Detect which cell encompasses the target text, then output its [X, Y] center coordinate. 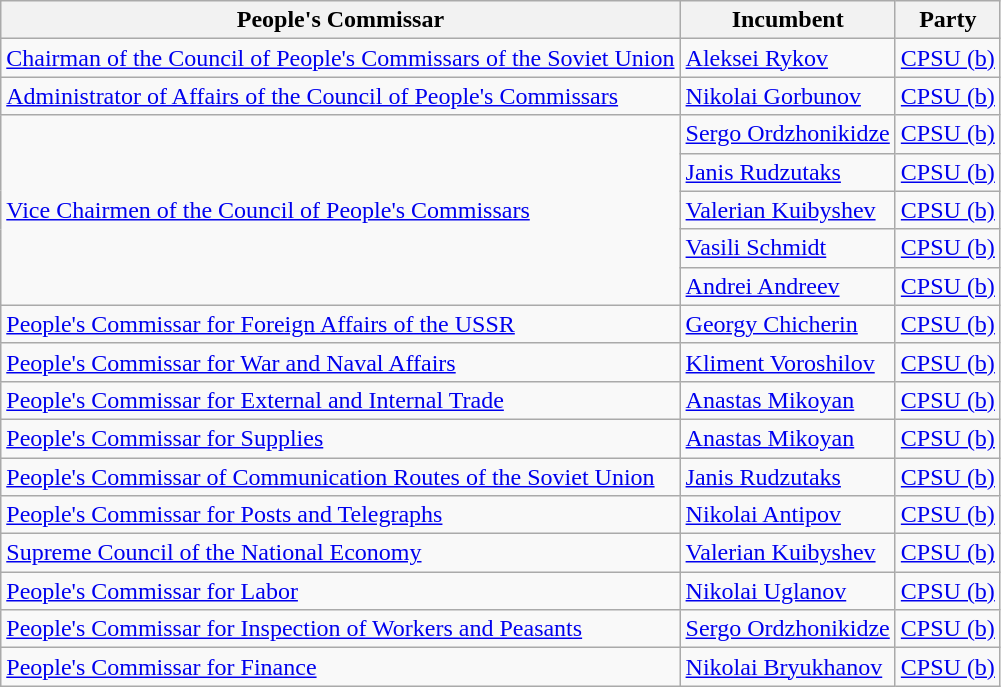
Aleksei Rykov [788, 58]
Nikolai Bryukhanov [788, 667]
People's Commissar for War and Naval Affairs [340, 362]
Andrei Andreev [788, 286]
People's Commissar for Foreign Affairs of the USSR [340, 324]
People's Commissar for Labor [340, 591]
Incumbent [788, 20]
People's Commissar for Supplies [340, 438]
People's Commissar for Inspection of Workers and Peasants [340, 629]
Supreme Council of the National Economy [340, 553]
People's Commissar for Posts and Telegraphs [340, 515]
People's Commissar for External and Internal Trade [340, 400]
Administrator of Affairs of the Council of People's Commissars [340, 96]
Georgy Chicherin [788, 324]
People's Commissar [340, 20]
Nikolai Gorbunov [788, 96]
People's Commissar of Communication Routes of the Soviet Union [340, 477]
Vice Chairmen of the Council of People's Commissars [340, 210]
Vasili Schmidt [788, 248]
Kliment Voroshilov [788, 362]
People's Commissar for Finance [340, 667]
Party [948, 20]
Nikolai Antipov [788, 515]
Nikolai Uglanov [788, 591]
Chairman of the Council of People's Commissars of the Soviet Union [340, 58]
